Output the [x, y] coordinate of the center of the cell containing the given text.  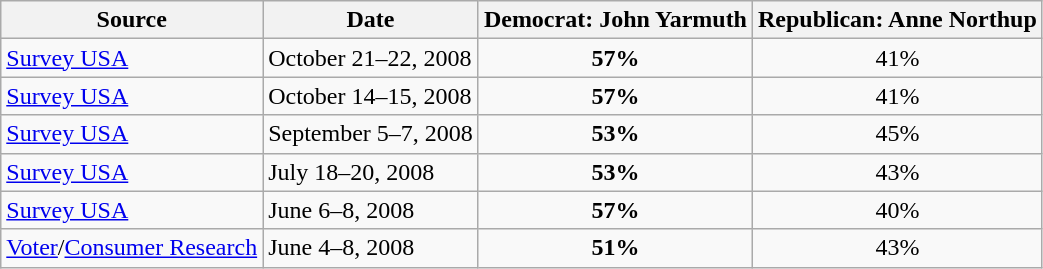
40% [898, 210]
45% [898, 134]
September 5–7, 2008 [371, 134]
June 4–8, 2008 [371, 248]
October 21–22, 2008 [371, 58]
Source [132, 20]
Date [371, 20]
Republican: Anne Northup [898, 20]
June 6–8, 2008 [371, 210]
July 18–20, 2008 [371, 172]
October 14–15, 2008 [371, 96]
Democrat: John Yarmuth [615, 20]
Voter/Consumer Research [132, 248]
51% [615, 248]
